Locate the cell with the specified text and output its (x, y) center coordinate. 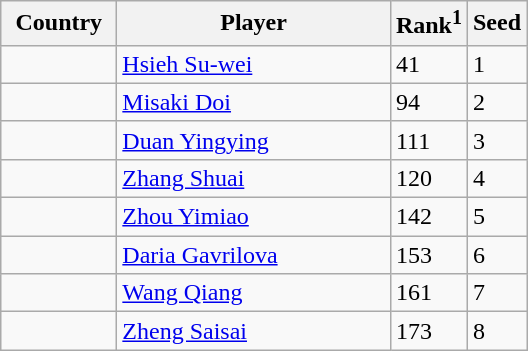
Rank1 (428, 24)
Zhang Shuai (254, 178)
Daria Gavrilova (254, 255)
1 (496, 64)
Misaki Doi (254, 102)
94 (428, 102)
6 (496, 255)
8 (496, 331)
2 (496, 102)
173 (428, 331)
Country (59, 24)
120 (428, 178)
111 (428, 140)
153 (428, 255)
Duan Yingying (254, 140)
5 (496, 217)
7 (496, 293)
41 (428, 64)
Seed (496, 24)
3 (496, 140)
Hsieh Su-wei (254, 64)
Player (254, 24)
142 (428, 217)
161 (428, 293)
Wang Qiang (254, 293)
Zhou Yimiao (254, 217)
Zheng Saisai (254, 331)
4 (496, 178)
